Search for the cell housing the specified text and yield its [X, Y] center coordinate. 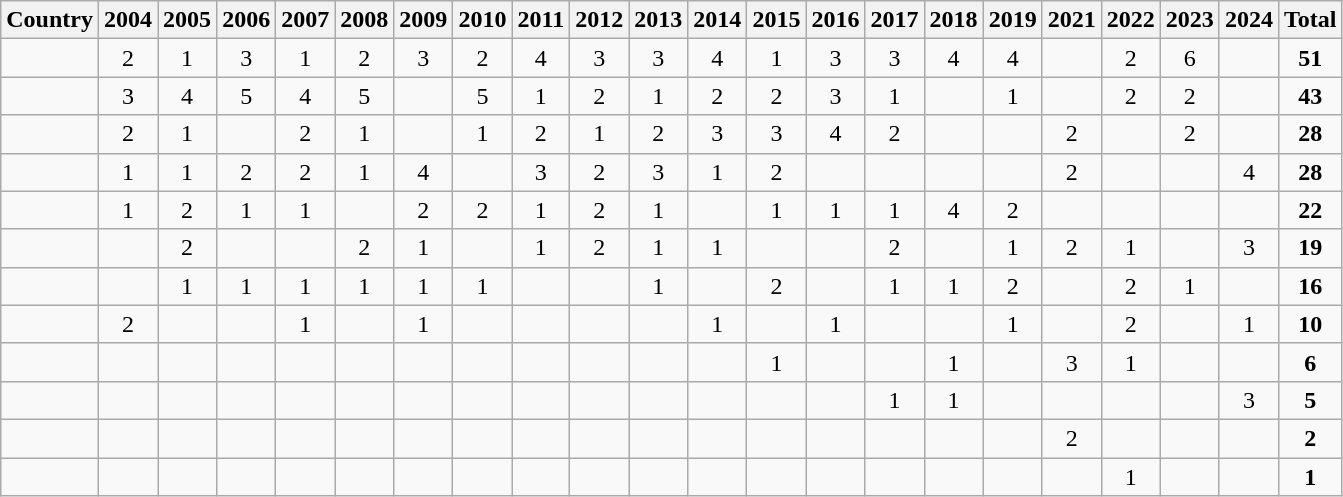
2022 [1130, 20]
2016 [836, 20]
2012 [600, 20]
2005 [188, 20]
10 [1310, 324]
2008 [364, 20]
2004 [128, 20]
2024 [1248, 20]
2018 [954, 20]
19 [1310, 248]
2011 [541, 20]
2019 [1012, 20]
2013 [658, 20]
51 [1310, 58]
Country [50, 20]
22 [1310, 210]
2023 [1190, 20]
Total [1310, 20]
2010 [482, 20]
2014 [718, 20]
2007 [306, 20]
16 [1310, 286]
2015 [776, 20]
2006 [246, 20]
2017 [894, 20]
43 [1310, 96]
2021 [1072, 20]
2009 [424, 20]
